Scan for the cell matching the given text and deliver its [x, y] coordinate at center. 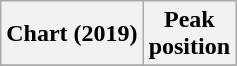
Chart (2019) [72, 34]
Peak position [189, 34]
